Provide the (x, y) coordinate of the cell's center where the given text is located.  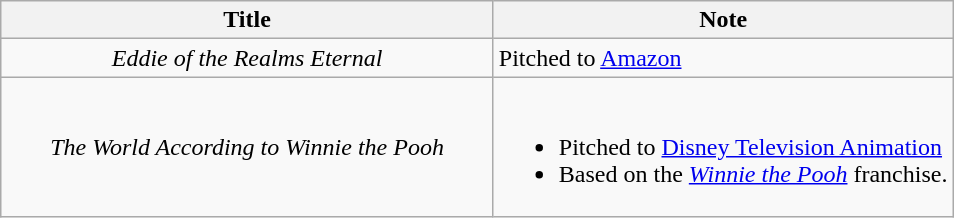
Eddie of the Realms Eternal (248, 58)
Note (723, 20)
Pitched to Amazon (723, 58)
Title (248, 20)
Pitched to Disney Television AnimationBased on the Winnie the Pooh franchise. (723, 147)
The World According to Winnie the Pooh (248, 147)
